Provide the (x, y) coordinate of the cell's center where the given text is located.  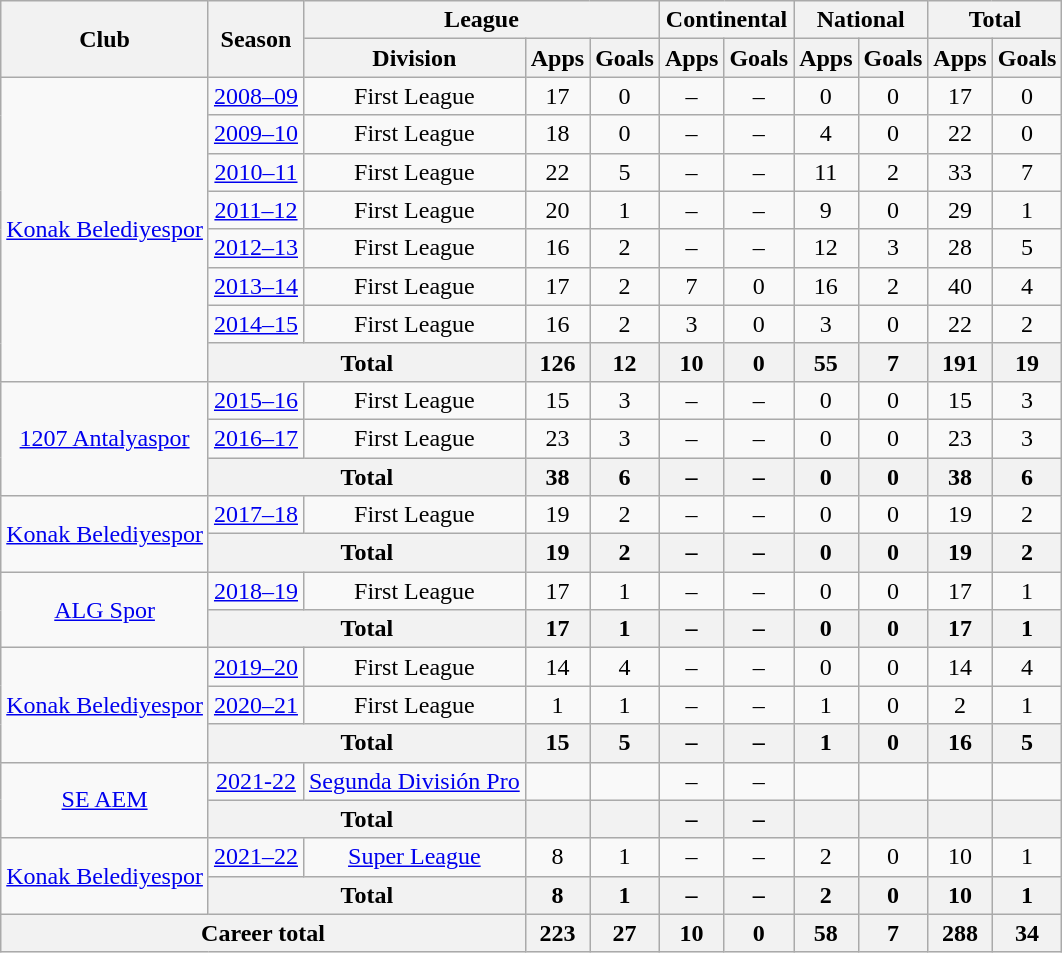
Career total (263, 933)
League (481, 20)
SE AEM (105, 800)
2021–22 (256, 857)
2008–09 (256, 96)
Segunda División Pro (414, 781)
2019–20 (256, 667)
29 (960, 210)
2009–10 (256, 134)
2016–17 (256, 438)
2014–15 (256, 324)
2011–12 (256, 210)
2015–16 (256, 400)
55 (826, 362)
20 (557, 210)
28 (960, 248)
2018–19 (256, 591)
Division (414, 58)
Super League (414, 857)
ALG Spor (105, 610)
58 (826, 933)
18 (557, 134)
40 (960, 286)
126 (557, 362)
223 (557, 933)
34 (1027, 933)
Continental (726, 20)
Season (256, 39)
2010–11 (256, 172)
27 (625, 933)
11 (826, 172)
Club (105, 39)
1207 Antalyaspor (105, 438)
2021-22 (256, 781)
191 (960, 362)
33 (960, 172)
9 (826, 210)
2020–21 (256, 705)
2013–14 (256, 286)
2012–13 (256, 248)
National (861, 20)
288 (960, 933)
2017–18 (256, 515)
